Determine the (x, y) coordinate at the center of the cell enclosing the given text.  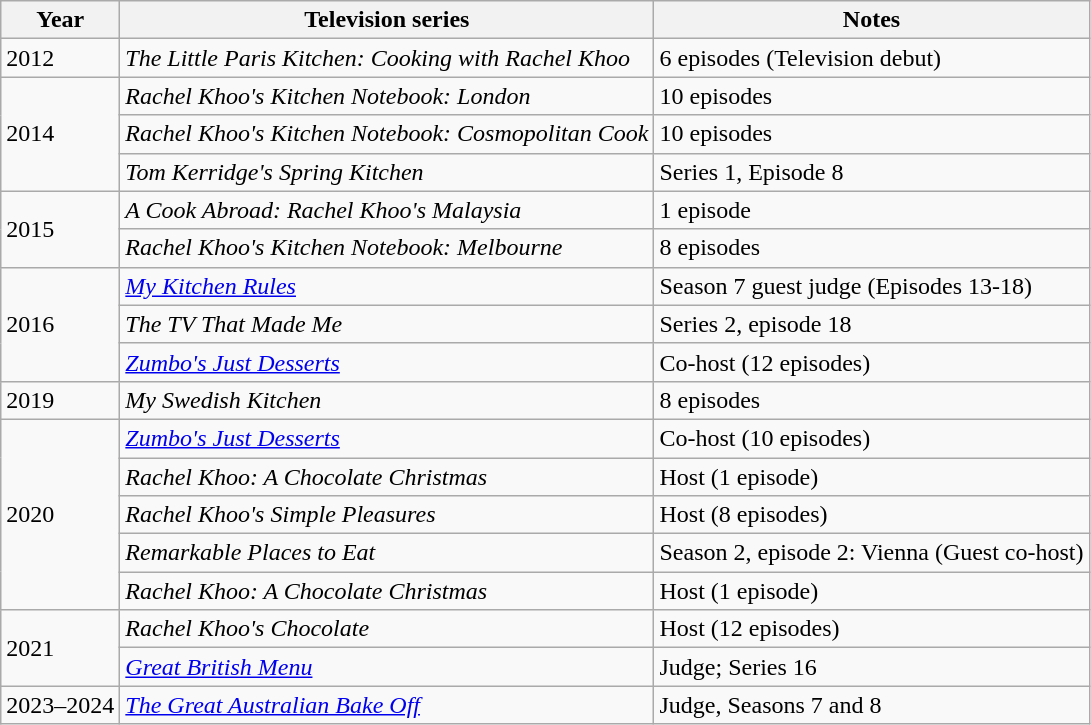
Notes (872, 20)
Host (8 episodes) (872, 515)
Rachel Khoo's Kitchen Notebook: Cosmopolitan Cook (387, 134)
Rachel Khoo's Simple Pleasures (387, 515)
Host (12 episodes) (872, 629)
2021 (60, 648)
2023–2024 (60, 705)
The Great Australian Bake Off (387, 705)
2015 (60, 229)
2020 (60, 514)
Season 7 guest judge (Episodes 13-18) (872, 286)
Judge, Seasons 7 and 8 (872, 705)
Rachel Khoo's Kitchen Notebook: London (387, 96)
2014 (60, 134)
Tom Kerridge's Spring Kitchen (387, 172)
Great British Menu (387, 667)
Series 1, Episode 8 (872, 172)
Rachel Khoo's Chocolate (387, 629)
Co-host (10 episodes) (872, 438)
A Cook Abroad: Rachel Khoo's Malaysia (387, 210)
Season 2, episode 2: Vienna (Guest co-host) (872, 553)
Year (60, 20)
Remarkable Places to Eat (387, 553)
The Little Paris Kitchen: Cooking with Rachel Khoo (387, 58)
My Kitchen Rules (387, 286)
My Swedish Kitchen (387, 400)
2019 (60, 400)
Rachel Khoo's Kitchen Notebook: Melbourne (387, 248)
2012 (60, 58)
Co-host (12 episodes) (872, 362)
1 episode (872, 210)
Judge; Series 16 (872, 667)
6 episodes (Television debut) (872, 58)
2016 (60, 324)
Television series (387, 20)
Series 2, episode 18 (872, 324)
The TV That Made Me (387, 324)
